Locate the cell with the specified text and output its (x, y) center coordinate. 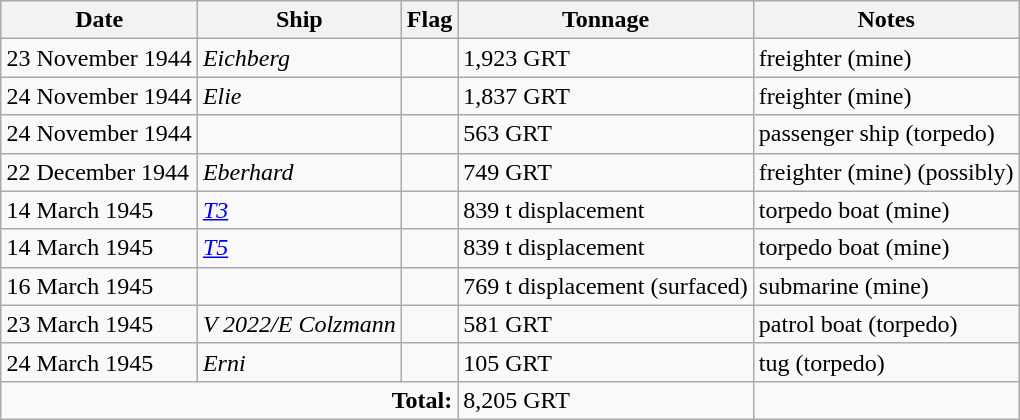
1,837 GRT (606, 96)
Total: (230, 400)
Elie (299, 96)
769 t displacement (surfaced) (606, 286)
Flag (429, 20)
Date (99, 20)
V 2022/E Colzmann (299, 324)
Erni (299, 362)
passenger ship (torpedo) (886, 134)
tug (torpedo) (886, 362)
581 GRT (606, 324)
563 GRT (606, 134)
T5 (299, 248)
submarine (mine) (886, 286)
749 GRT (606, 172)
Notes (886, 20)
24 March 1945 (99, 362)
105 GRT (606, 362)
Eberhard (299, 172)
freighter (mine) (possibly) (886, 172)
23 March 1945 (99, 324)
T3 (299, 210)
8,205 GRT (606, 400)
16 March 1945 (99, 286)
23 November 1944 (99, 58)
22 December 1944 (99, 172)
Ship (299, 20)
patrol boat (torpedo) (886, 324)
Eichberg (299, 58)
Tonnage (606, 20)
1,923 GRT (606, 58)
